Output the (x, y) coordinate of the center of the cell containing the given text.  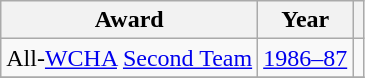
All-WCHA Second Team (130, 58)
Year (306, 20)
Award (130, 20)
1986–87 (306, 58)
